Detect which cell encompasses the target text, then output its [x, y] center coordinate. 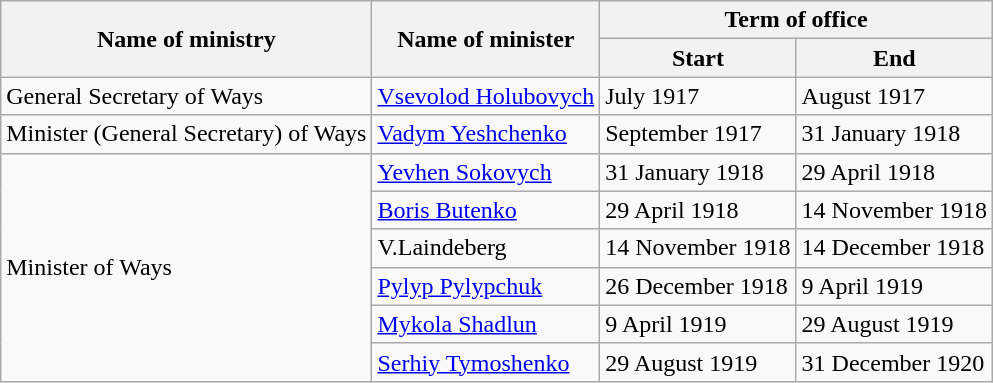
Mykola Shadlun [486, 324]
V.Laindeberg [486, 248]
General Secretary of Ways [186, 96]
Pylyp Pylypchuk [486, 286]
Name of ministry [186, 39]
July 1917 [698, 96]
Vadym Yeshchenko [486, 134]
Minister of Ways [186, 267]
Term of office [796, 20]
31 December 1920 [894, 362]
August 1917 [894, 96]
Start [698, 58]
14 December 1918 [894, 248]
Yevhen Sokovych [486, 172]
September 1917 [698, 134]
Boris Butenko [486, 210]
26 December 1918 [698, 286]
End [894, 58]
Serhiy Tymoshenko [486, 362]
Name of minister [486, 39]
Minister (General Secretary) of Ways [186, 134]
Vsevolod Holubovych [486, 96]
